Identify which cell holds the provided text, then report its (x, y) central coordinate. 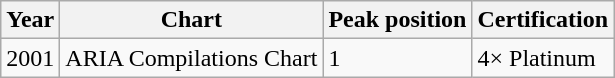
Chart (192, 20)
Certification (543, 20)
Year (30, 20)
ARIA Compilations Chart (192, 58)
1 (398, 58)
4× Platinum (543, 58)
2001 (30, 58)
Peak position (398, 20)
